Locate the cell with the specified text and output its (X, Y) center coordinate. 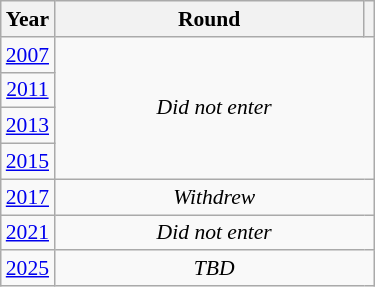
2015 (28, 162)
2007 (28, 55)
Year (28, 19)
Withdrew (214, 197)
2025 (28, 269)
2013 (28, 126)
2017 (28, 197)
TBD (214, 269)
2011 (28, 90)
2021 (28, 233)
Round (209, 19)
